Detect which cell encompasses the target text, then output its [x, y] center coordinate. 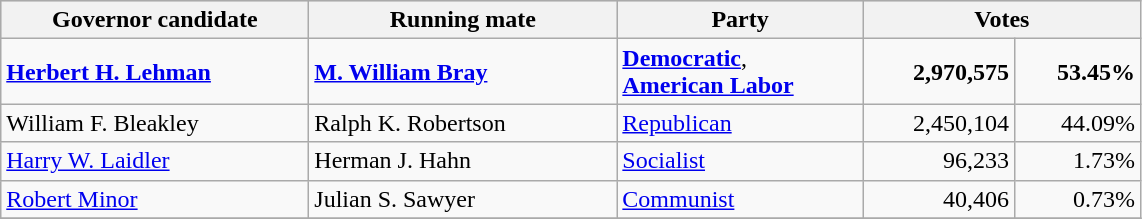
Robert Minor [155, 199]
53.45% [1078, 72]
William F. Bleakley [155, 123]
Ralph K. Robertson [463, 123]
Democratic, American Labor [740, 72]
Socialist [740, 161]
Running mate [463, 20]
Communist [740, 199]
Votes [1002, 20]
44.09% [1078, 123]
96,233 [938, 161]
2,970,575 [938, 72]
Republican [740, 123]
2,450,104 [938, 123]
M. William Bray [463, 72]
Harry W. Laidler [155, 161]
Julian S. Sawyer [463, 199]
0.73% [1078, 199]
40,406 [938, 199]
Party [740, 20]
Herbert H. Lehman [155, 72]
Herman J. Hahn [463, 161]
Governor candidate [155, 20]
1.73% [1078, 161]
